Return (x, y) of the center of cell containing provided text 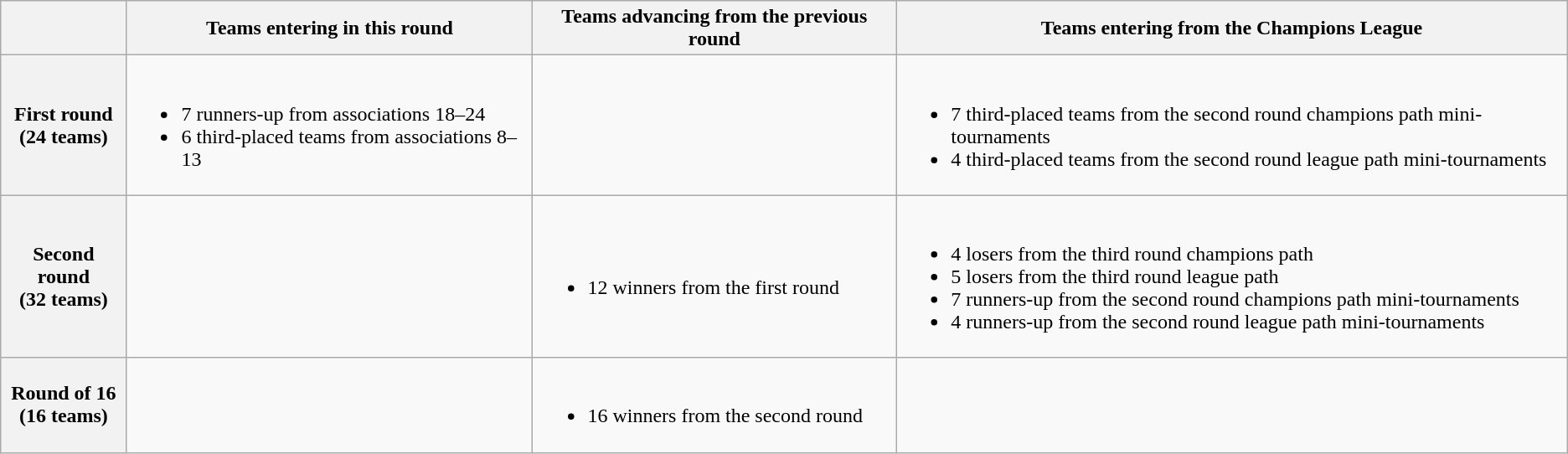
Teams entering in this round (330, 28)
7 third-placed teams from the second round champions path mini-tournaments4 third-placed teams from the second round league path mini-tournaments (1231, 126)
Teams entering from the Champions League (1231, 28)
Second round(32 teams) (64, 276)
Round of 16(16 teams) (64, 405)
First round(24 teams) (64, 126)
12 winners from the first round (714, 276)
7 runners-up from associations 18–246 third-placed teams from associations 8–13 (330, 126)
Teams advancing from the previous round (714, 28)
16 winners from the second round (714, 405)
